Find where the given text appears and provide that cell's center as [x, y] coordinate. 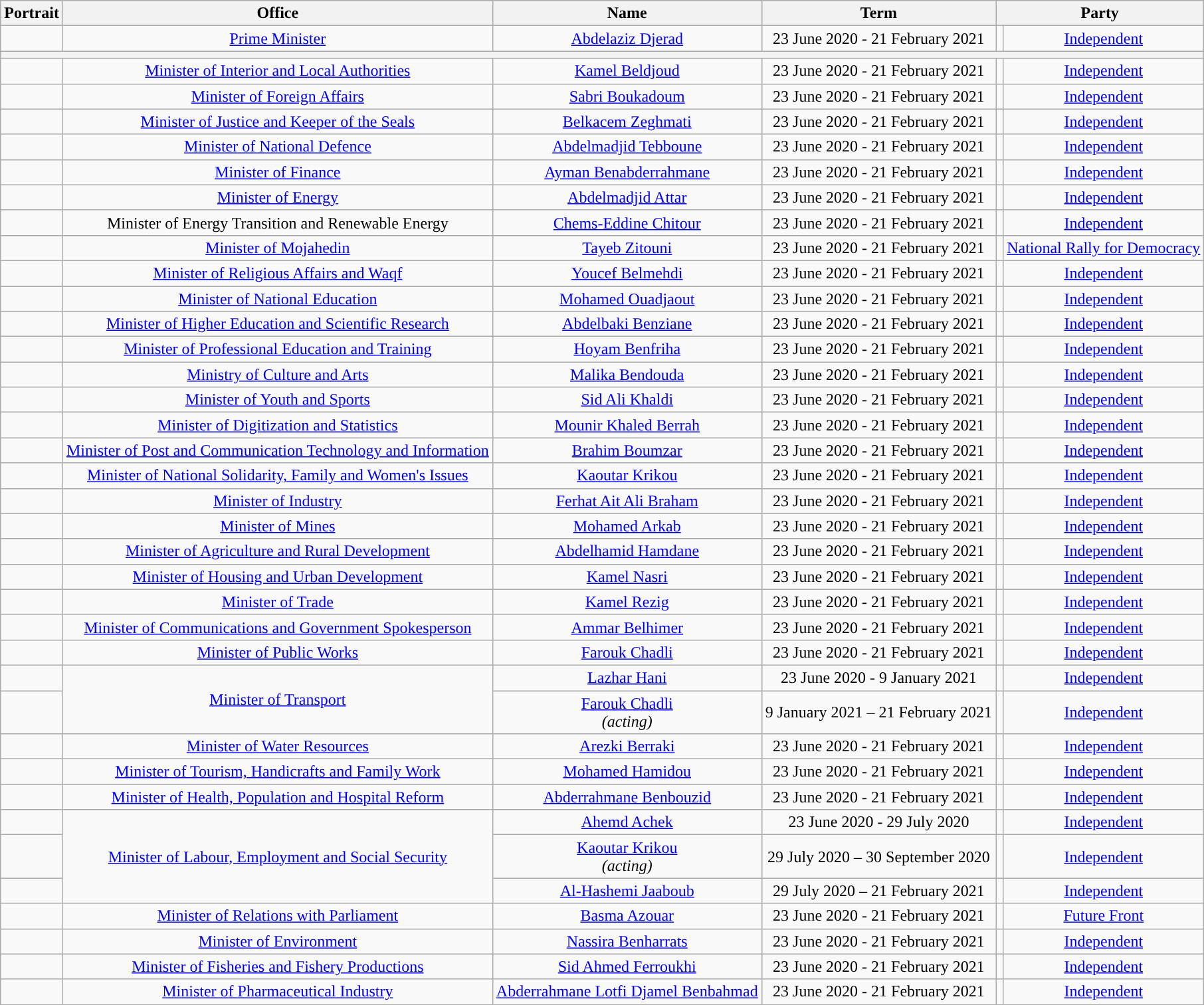
Kamel Rezig [627, 602]
Minister of Foreign Affairs [278, 96]
Farouk Chadli (acting) [627, 712]
Minister of Youth and Sports [278, 400]
Basma Azouar [627, 916]
National Rally for Democracy [1104, 248]
Minister of National Solidarity, Family and Women's Issues [278, 476]
Minister of Finance [278, 172]
Minister of Energy Transition and Renewable Energy [278, 223]
Al-Hashemi Jaaboub [627, 891]
Name [627, 13]
Minister of Mojahedin [278, 248]
Office [278, 13]
23 June 2020 - 29 July 2020 [878, 822]
Abdelmadjid Attar [627, 197]
Minister of Agriculture and Rural Development [278, 551]
Mounir Khaled Berrah [627, 425]
Hoyam Benfriha [627, 349]
Minister of Justice and Keeper of the Seals [278, 122]
Mohamed Hamidou [627, 772]
Minister of Fisheries and Fishery Productions [278, 966]
Ferhat Ait Ali Braham [627, 501]
Minister of Energy [278, 197]
Youcef Belmehdi [627, 273]
Minister of Transport [278, 699]
Minister of Public Works [278, 652]
Minister of Religious Affairs and Waqf [278, 273]
Sabri Boukadoum [627, 96]
Term [878, 13]
23 June 2020 - 9 January 2021 [878, 678]
Mohamed Arkab [627, 526]
Party [1100, 13]
Minister of Environment [278, 941]
Sid Ali Khaldi [627, 400]
Minister of Water Resources [278, 747]
29 July 2020 – 21 February 2021 [878, 891]
Abdelmadjid Tebboune [627, 147]
Ahemd Achek [627, 822]
Minister of Higher Education and Scientific Research [278, 324]
Minister of Tourism, Handicrafts and Family Work [278, 772]
Chems-Eddine Chitour [627, 223]
Abdelbaki Benziane [627, 324]
Belkacem Zeghmati [627, 122]
Ammar Belhimer [627, 627]
Minister of Industry [278, 501]
Ministry of Culture and Arts [278, 375]
Malika Bendouda [627, 375]
Nassira Benharrats [627, 941]
Future Front [1104, 916]
Minister of Housing and Urban Development [278, 577]
Minister of Post and Communication Technology and Information [278, 450]
Minister of Pharmaceutical Industry [278, 992]
9 January 2021 – 21 February 2021 [878, 712]
Minister of Digitization and Statistics [278, 425]
Lazhar Hani [627, 678]
Minister of Relations with Parliament [278, 916]
Brahim Boumzar [627, 450]
Minister of Mines [278, 526]
Minister of National Defence [278, 147]
Abderrahmane Lotfi Djamel Benbahmad [627, 992]
Abderrahmane Benbouzid [627, 797]
Arezki Berraki [627, 747]
Minister of Health, Population and Hospital Reform [278, 797]
Abdelaziz Djerad [627, 39]
Tayeb Zitouni [627, 248]
Minister of Interior and Local Authorities [278, 71]
Portrait [32, 13]
Minister of Communications and Government Spokesperson [278, 627]
Kamel Beldjoud [627, 71]
Abdelhamid Hamdane [627, 551]
Kaoutar Krikou [627, 476]
Sid Ahmed Ferroukhi [627, 966]
Mohamed Ouadjaout [627, 298]
Kaoutar Krikou (acting) [627, 857]
Prime Minister [278, 39]
Kamel Nasri [627, 577]
Minister of Trade [278, 602]
Minister of Labour, Employment and Social Security [278, 857]
Minister of National Education [278, 298]
Farouk Chadli [627, 652]
Ayman Benabderrahmane [627, 172]
Minister of Professional Education and Training [278, 349]
29 July 2020 – 30 September 2020 [878, 857]
